Locate the cell with the specified text and output its (x, y) center coordinate. 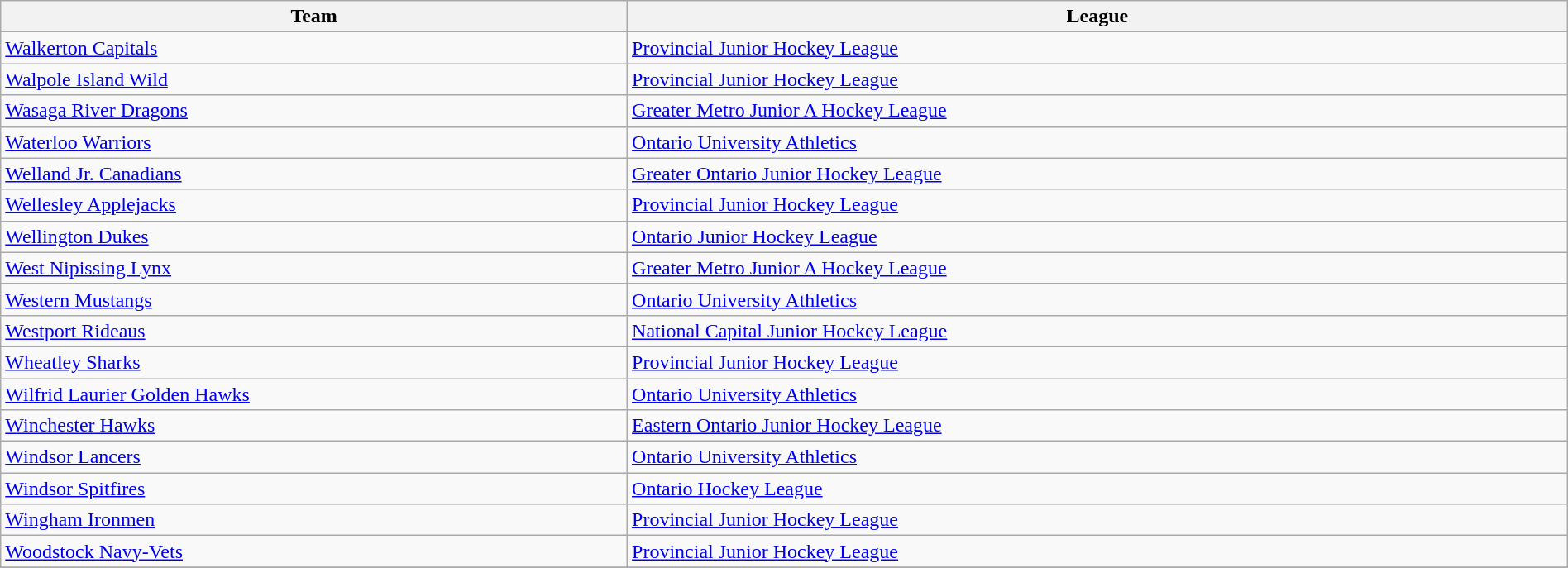
Ontario Junior Hockey League (1098, 236)
Westport Rideaus (314, 331)
Walpole Island Wild (314, 79)
Team (314, 17)
Windsor Spitfires (314, 489)
Wingham Ironmen (314, 520)
Walkerton Capitals (314, 48)
Wilfrid Laurier Golden Hawks (314, 394)
Welland Jr. Canadians (314, 174)
Waterloo Warriors (314, 142)
West Nipissing Lynx (314, 268)
Greater Ontario Junior Hockey League (1098, 174)
Eastern Ontario Junior Hockey League (1098, 426)
Ontario Hockey League (1098, 489)
Wellesley Applejacks (314, 205)
Western Mustangs (314, 299)
Wheatley Sharks (314, 362)
Wellington Dukes (314, 236)
Winchester Hawks (314, 426)
Woodstock Navy-Vets (314, 551)
Windsor Lancers (314, 457)
National Capital Junior Hockey League (1098, 331)
League (1098, 17)
Wasaga River Dragons (314, 111)
